Detect which cell encompasses the target text, then output its [X, Y] center coordinate. 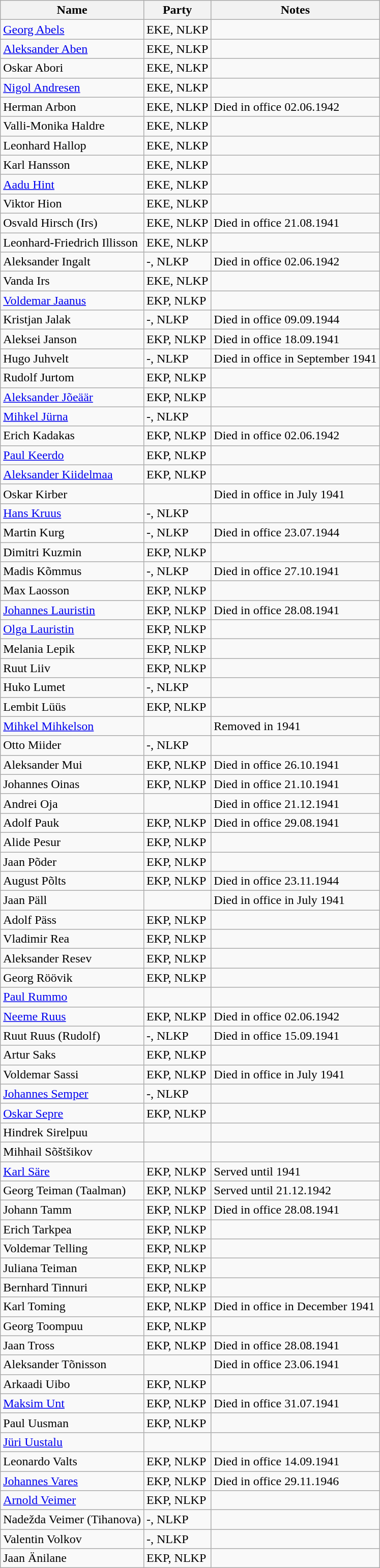
Died in office in December 1941 [295, 1307]
Madis Kõmmus [72, 571]
Jaan Päll [72, 900]
Jaan Põder [72, 862]
Voldemar Telling [72, 1249]
Aleksander Resev [72, 958]
Vanda Irs [72, 281]
Georg Teiman (Taalman) [72, 1191]
Mihkel Mihkelson [72, 726]
Leonhard Hallop [72, 145]
Adolf Pauk [72, 823]
Ruut Liiv [72, 668]
Voldemar Sassi [72, 1074]
Died in office 14.09.1941 [295, 1461]
Died in office in September 1941 [295, 358]
Dimitri Kuzmin [72, 552]
Died in office 27.10.1941 [295, 571]
Valentin Volkov [72, 1539]
Valli-Monika Haldre [72, 126]
Huko Lumet [72, 687]
Johannes Oinas [72, 784]
Hans Kruus [72, 513]
Karl Toming [72, 1307]
Oskar Sepre [72, 1113]
Arkaadi Uibo [72, 1384]
Died in office 29.08.1941 [295, 823]
Died in office 21.10.1941 [295, 784]
August Põlts [72, 881]
Bernhard Tinnuri [72, 1287]
Notes [295, 10]
Name [72, 10]
Died in office 21.08.1941 [295, 223]
Herman Arbon [72, 107]
Max Laosson [72, 591]
Georg Abels [72, 29]
Martin Kurg [72, 532]
Adolf Päss [72, 920]
Died in office 18.09.1941 [295, 339]
Johann Tamm [72, 1210]
Artur Saks [72, 1055]
Removed in 1941 [295, 726]
Aleksander Ingalt [72, 262]
Died in office 26.10.1941 [295, 765]
Ruut Ruus (Rudolf) [72, 1036]
Andrei Oja [72, 803]
Juliana Teiman [72, 1268]
Aleksander Mui [72, 765]
Karl Säre [72, 1171]
Maksim Unt [72, 1403]
Jüri Uustalu [72, 1442]
Viktor Hion [72, 203]
Georg Röövik [72, 978]
Olga Lauristin [72, 629]
Voldemar Jaanus [72, 300]
Johannes Lauristin [72, 610]
Oskar Abori [72, 68]
Died in office 21.12.1941 [295, 803]
Mihhail Sõštšikov [72, 1152]
Aleksander Tõnisson [72, 1365]
Aleksei Janson [72, 339]
Served until 21.12.1942 [295, 1191]
Aadu Hint [72, 184]
Oskar Kirber [72, 494]
Died in office 15.09.1941 [295, 1036]
Kristjan Jalak [72, 320]
Party [177, 10]
Nadežda Veimer (Tihanova) [72, 1520]
Vladimir Rea [72, 939]
Osvald Hirsch (Irs) [72, 223]
Aleksander Kiidelmaa [72, 474]
Johannes Vares [72, 1481]
Aleksander Aben [72, 49]
Johannes Semper [72, 1094]
Lembit Lüüs [72, 707]
Nigol Andresen [72, 87]
Died in office 31.07.1941 [295, 1403]
Paul Rummo [72, 997]
Died in office 23.07.1944 [295, 532]
Hugo Juhvelt [72, 358]
Melania Lepik [72, 649]
Leonardo Valts [72, 1461]
Hindrek Sirelpuu [72, 1132]
Jaan Änilane [72, 1558]
Aleksander Jõeäär [72, 397]
Paul Uusman [72, 1423]
Died in office 29.11.1946 [295, 1481]
Died in office 23.11.1944 [295, 881]
Died in office 09.09.1944 [295, 320]
Otto Miider [72, 745]
Karl Hansson [72, 165]
Erich Kadakas [72, 436]
Alide Pesur [72, 842]
Died in office 23.06.1941 [295, 1365]
Arnold Veimer [72, 1500]
Rudolf Jurtom [72, 378]
Erich Tarkpea [72, 1229]
Paul Keerdo [72, 455]
Neeme Ruus [72, 1016]
Georg Toompuu [72, 1326]
Leonhard-Friedrich Illisson [72, 243]
Mihkel Jürna [72, 416]
Jaan Tross [72, 1345]
Served until 1941 [295, 1171]
